Return [x, y] of the center of cell containing provided text 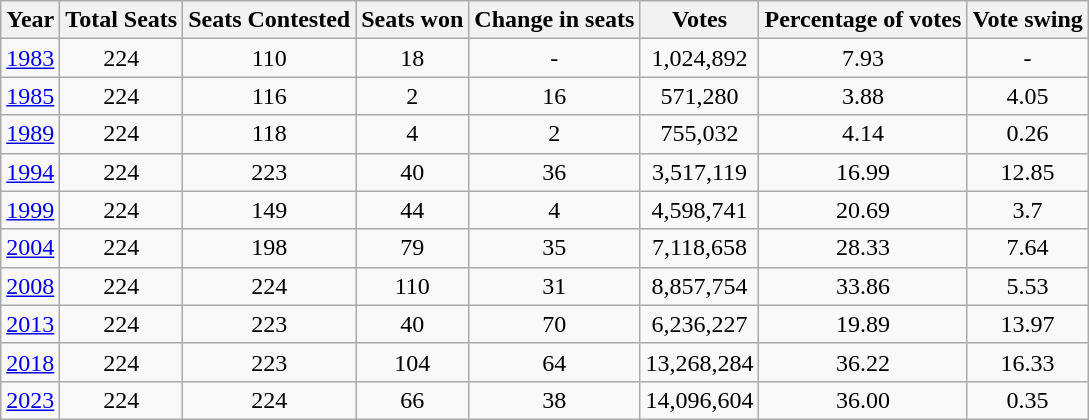
2004 [30, 248]
Vote swing [1028, 20]
7.64 [1028, 248]
116 [270, 96]
64 [554, 362]
755,032 [700, 134]
4.14 [863, 134]
16.33 [1028, 362]
7,118,658 [700, 248]
118 [270, 134]
0.26 [1028, 134]
2023 [30, 400]
Votes [700, 20]
1994 [30, 172]
0.35 [1028, 400]
1,024,892 [700, 58]
2008 [30, 286]
3.7 [1028, 210]
571,280 [700, 96]
13,268,284 [700, 362]
Year [30, 20]
5.53 [1028, 286]
33.86 [863, 286]
149 [270, 210]
28.33 [863, 248]
16.99 [863, 172]
66 [412, 400]
198 [270, 248]
79 [412, 248]
14,096,604 [700, 400]
8,857,754 [700, 286]
36 [554, 172]
2018 [30, 362]
6,236,227 [700, 324]
Total Seats [122, 20]
Seats Contested [270, 20]
36.00 [863, 400]
2013 [30, 324]
38 [554, 400]
18 [412, 58]
44 [412, 210]
Percentage of votes [863, 20]
Seats won [412, 20]
16 [554, 96]
3.88 [863, 96]
1983 [30, 58]
36.22 [863, 362]
Change in seats [554, 20]
1999 [30, 210]
12.85 [1028, 172]
70 [554, 324]
3,517,119 [700, 172]
31 [554, 286]
1985 [30, 96]
104 [412, 362]
4,598,741 [700, 210]
1989 [30, 134]
13.97 [1028, 324]
35 [554, 248]
7.93 [863, 58]
20.69 [863, 210]
19.89 [863, 324]
4.05 [1028, 96]
